Extract the (X, Y) coordinate from the center of the cell holding the provided text.  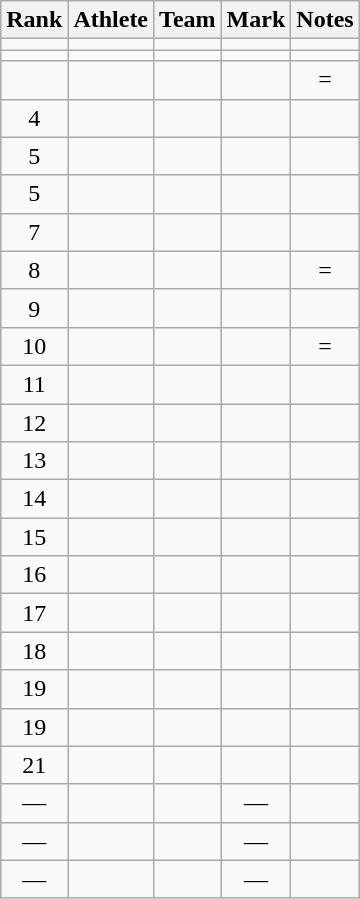
7 (34, 232)
Rank (34, 20)
16 (34, 575)
8 (34, 270)
13 (34, 461)
4 (34, 118)
Athlete (111, 20)
10 (34, 346)
11 (34, 384)
14 (34, 499)
17 (34, 613)
18 (34, 651)
9 (34, 308)
Mark (256, 20)
15 (34, 537)
Team (188, 20)
21 (34, 765)
12 (34, 423)
Notes (325, 20)
